Pinpoint the cell where the given text exists, returning its (x, y) midpoint coordinate. 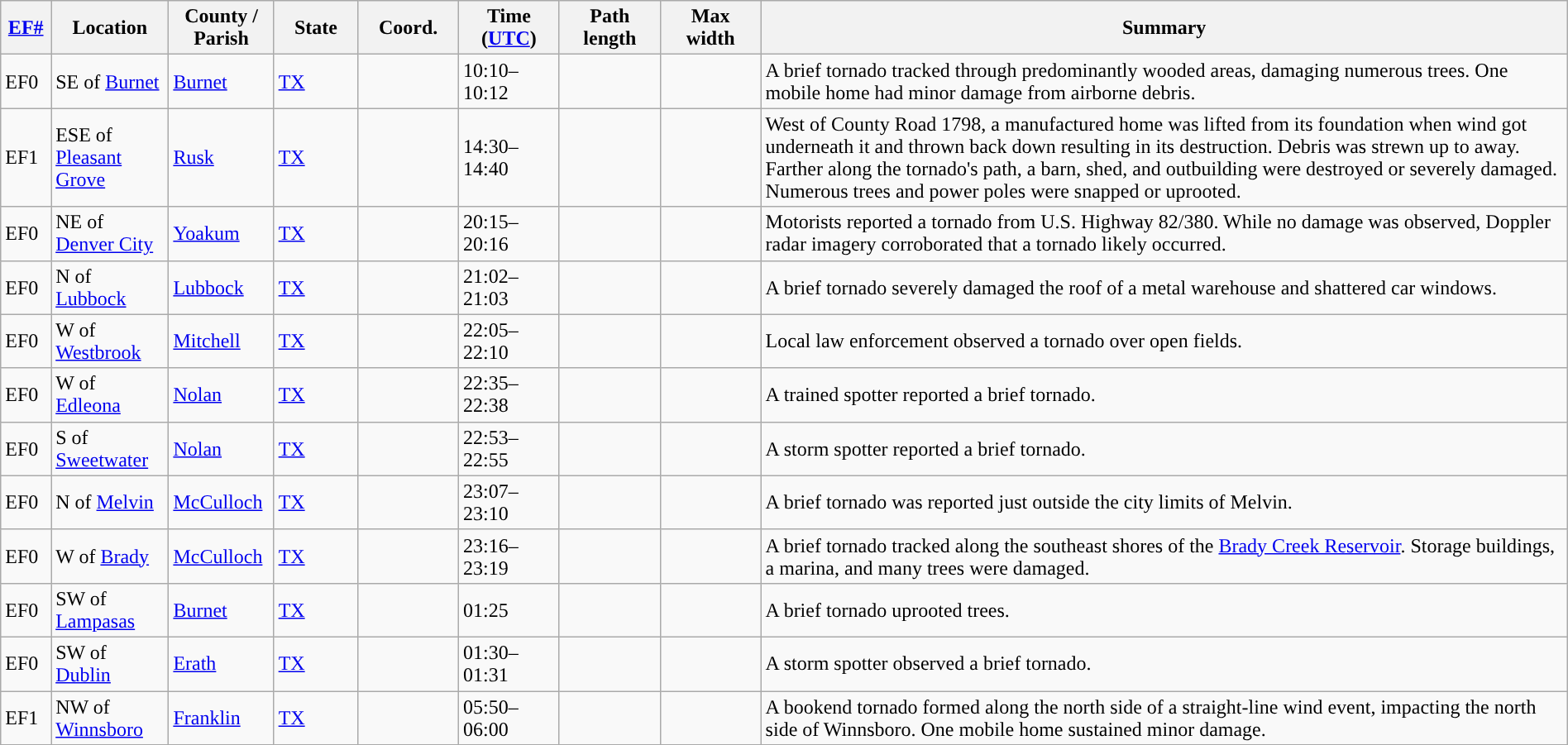
Lubbock (222, 288)
10:10–10:12 (509, 81)
A storm spotter reported a brief tornado. (1164, 448)
County / Parish (222, 28)
State (316, 28)
SW of Lampasas (110, 610)
W of Westbrook (110, 341)
N of Lubbock (110, 288)
Location (110, 28)
A brief tornado uprooted trees. (1164, 610)
Coord. (409, 28)
EF# (26, 28)
A storm spotter observed a brief tornado. (1164, 663)
W of Edleona (110, 395)
A brief tornado tracked through predominantly wooded areas, damaging numerous trees. One mobile home had minor damage from airborne debris. (1164, 81)
Summary (1164, 28)
Path length (610, 28)
A brief tornado tracked along the southeast shores of the Brady Creek Reservoir. Storage buildings, a marina, and many trees were damaged. (1164, 556)
Max width (710, 28)
Local law enforcement observed a tornado over open fields. (1164, 341)
S of Sweetwater (110, 448)
A trained spotter reported a brief tornado. (1164, 395)
A brief tornado severely damaged the roof of a metal warehouse and shattered car windows. (1164, 288)
23:16–23:19 (509, 556)
20:15–20:16 (509, 233)
01:25 (509, 610)
NE of Denver City (110, 233)
Mitchell (222, 341)
W of Brady (110, 556)
01:30–01:31 (509, 663)
22:05–22:10 (509, 341)
ESE of Pleasant Grove (110, 157)
23:07–23:10 (509, 503)
21:02–21:03 (509, 288)
14:30–14:40 (509, 157)
05:50–06:00 (509, 718)
SE of Burnet (110, 81)
NW of Winnsboro (110, 718)
Rusk (222, 157)
SW of Dublin (110, 663)
Franklin (222, 718)
N of Melvin (110, 503)
A brief tornado was reported just outside the city limits of Melvin. (1164, 503)
22:53–22:55 (509, 448)
Time (UTC) (509, 28)
22:35–22:38 (509, 395)
Yoakum (222, 233)
Erath (222, 663)
